Locate the cell with the specified text and output its (x, y) center coordinate. 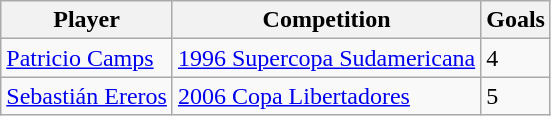
1996 Supercopa Sudamericana (326, 58)
Player (87, 20)
Sebastián Ereros (87, 96)
4 (516, 58)
5 (516, 96)
2006 Copa Libertadores (326, 96)
Patricio Camps (87, 58)
Competition (326, 20)
Goals (516, 20)
